Capture the cell that displays the provided text and extract its [x, y] central coordinate. 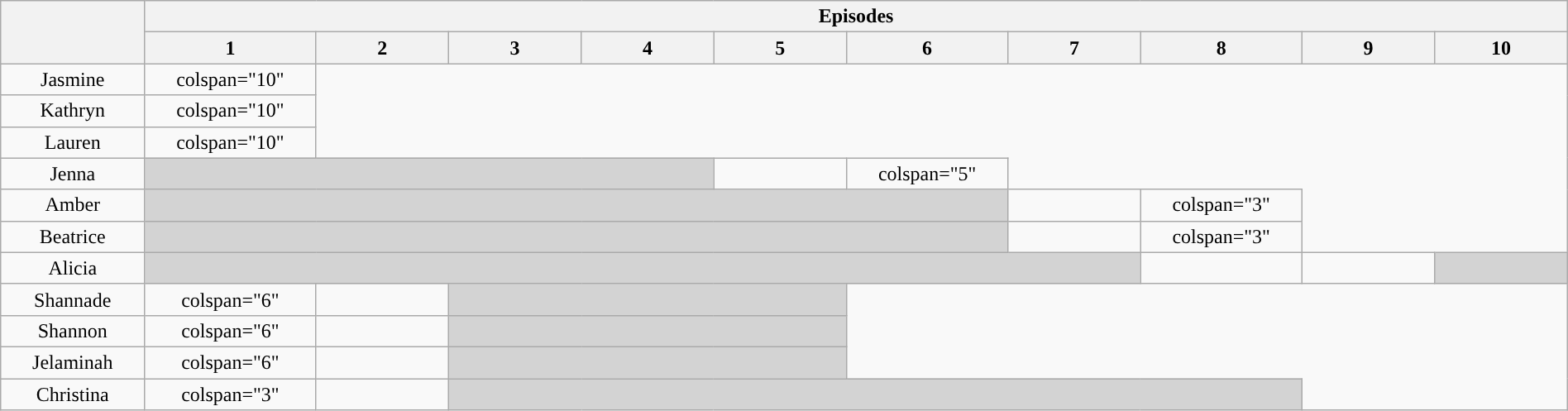
7 [1074, 48]
Jenna [73, 174]
colspan="5" [928, 174]
8 [1221, 48]
Jelaminah [73, 362]
Christina [73, 394]
Alicia [73, 268]
10 [1502, 48]
Jasmine [73, 79]
Lauren [73, 142]
Amber [73, 205]
1 [230, 48]
Beatrice [73, 237]
Kathryn [73, 111]
Shannade [73, 299]
4 [648, 48]
2 [382, 48]
Episodes [856, 17]
9 [1368, 48]
6 [928, 48]
Shannon [73, 331]
5 [780, 48]
3 [514, 48]
